Return [X, Y] of the center of cell containing provided text 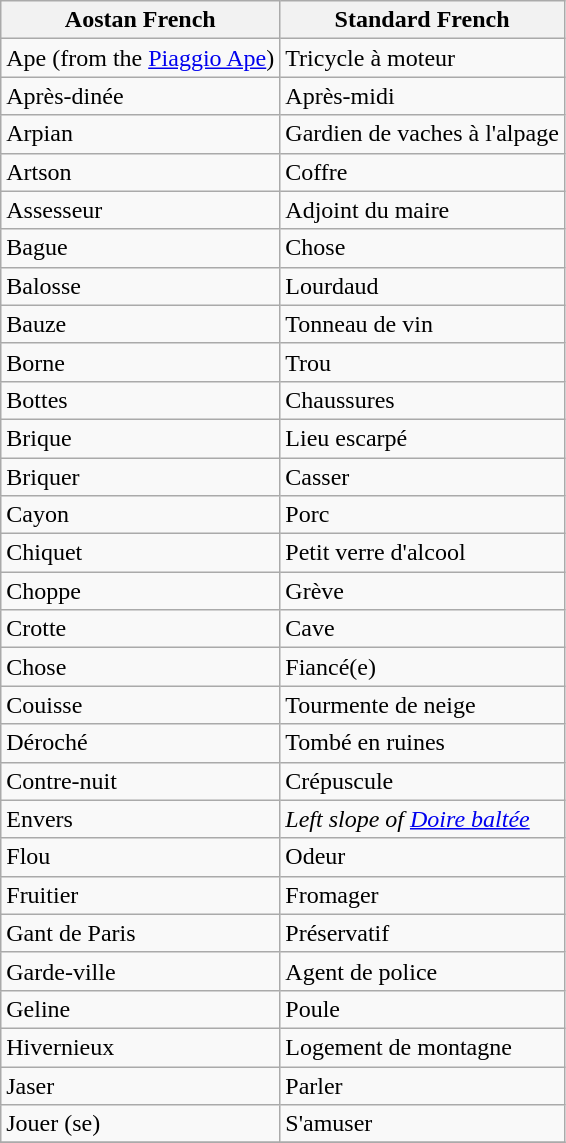
Déroché [140, 743]
Fromager [422, 895]
Fruitier [140, 895]
Odeur [422, 857]
Hivernieux [140, 1047]
Tricycle à moteur [422, 58]
Gant de Paris [140, 933]
Lourdaud [422, 286]
Tombé en ruines [422, 743]
Standard French [422, 20]
Tonneau de vin [422, 324]
Balosse [140, 286]
Flou [140, 857]
Petit verre d'alcool [422, 553]
Après-dinée [140, 96]
Chiquet [140, 553]
Chaussures [422, 400]
Borne [140, 362]
Poule [422, 1009]
Agent de police [422, 971]
Cave [422, 629]
Porc [422, 515]
Logement de montagne [422, 1047]
Geline [140, 1009]
Bague [140, 248]
Trou [422, 362]
Envers [140, 819]
Choppe [140, 591]
Bottes [140, 400]
Parler [422, 1085]
Cayon [140, 515]
Briquer [140, 477]
Couisse [140, 705]
Contre-nuit [140, 781]
Casser [422, 477]
Grève [422, 591]
Jouer (se) [140, 1124]
Assesseur [140, 210]
Lieu escarpé [422, 438]
Jaser [140, 1085]
Arpian [140, 134]
Crépuscule [422, 781]
Crotte [140, 629]
Tourmente de neige [422, 705]
Aostan French [140, 20]
Bauze [140, 324]
Adjoint du maire [422, 210]
Fiancé(e) [422, 667]
Artson [140, 172]
Coffre [422, 172]
Brique [140, 438]
Préservatif [422, 933]
Garde-ville [140, 971]
Ape (from the Piaggio Ape) [140, 58]
Gardien de vaches à l'alpage [422, 134]
S'amuser [422, 1124]
Left slope of Doire baltée [422, 819]
Après-midi [422, 96]
